Identify which cell holds the provided text, then report its (x, y) central coordinate. 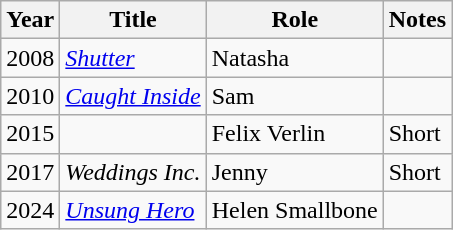
2010 (30, 96)
Sam (294, 96)
2015 (30, 134)
Weddings Inc. (133, 172)
Year (30, 20)
Helen Smallbone (294, 210)
Notes (417, 20)
Caught Inside (133, 96)
Jenny (294, 172)
Unsung Hero (133, 210)
Felix Verlin (294, 134)
Shutter (133, 58)
2008 (30, 58)
2017 (30, 172)
Title (133, 20)
2024 (30, 210)
Natasha (294, 58)
Role (294, 20)
